Determine the (x, y) coordinate at the center of the cell enclosing the given text.  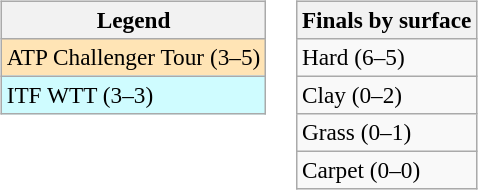
Hard (6–5) (387, 57)
Legend (133, 20)
ITF WTT (3–3) (133, 95)
Clay (0–2) (387, 95)
ATP Challenger Tour (3–5) (133, 57)
Carpet (0–0) (387, 171)
Grass (0–1) (387, 133)
Finals by surface (387, 20)
